Provide the [X, Y] coordinate of the cell's center where the given text is located.  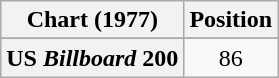
86 [231, 58]
US Billboard 200 [92, 58]
Position [231, 20]
Chart (1977) [92, 20]
